Pinpoint the cell where the given text exists, returning its (x, y) midpoint coordinate. 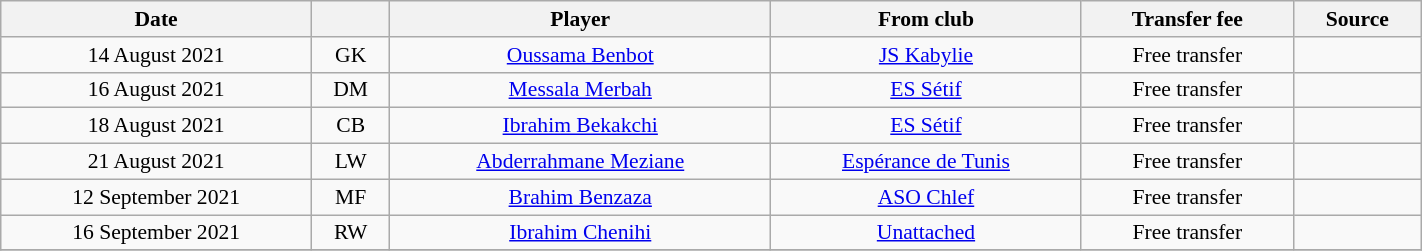
Transfer fee (1187, 19)
Ibrahim Chenihi (580, 233)
Oussama Benbot (580, 55)
Espérance de Tunis (926, 162)
Messala Merbah (580, 90)
CB (350, 126)
16 August 2021 (156, 90)
Source (1357, 19)
14 August 2021 (156, 55)
Date (156, 19)
MF (350, 197)
GK (350, 55)
LW (350, 162)
From club (926, 19)
ASO Chlef (926, 197)
RW (350, 233)
Abderrahmane Meziane (580, 162)
12 September 2021 (156, 197)
Ibrahim Bekakchi (580, 126)
DM (350, 90)
JS Kabylie (926, 55)
21 August 2021 (156, 162)
Unattached (926, 233)
Brahim Benzaza (580, 197)
18 August 2021 (156, 126)
16 September 2021 (156, 233)
Player (580, 19)
